From the cell containing the given text, extract its center point as [X, Y] coordinate. 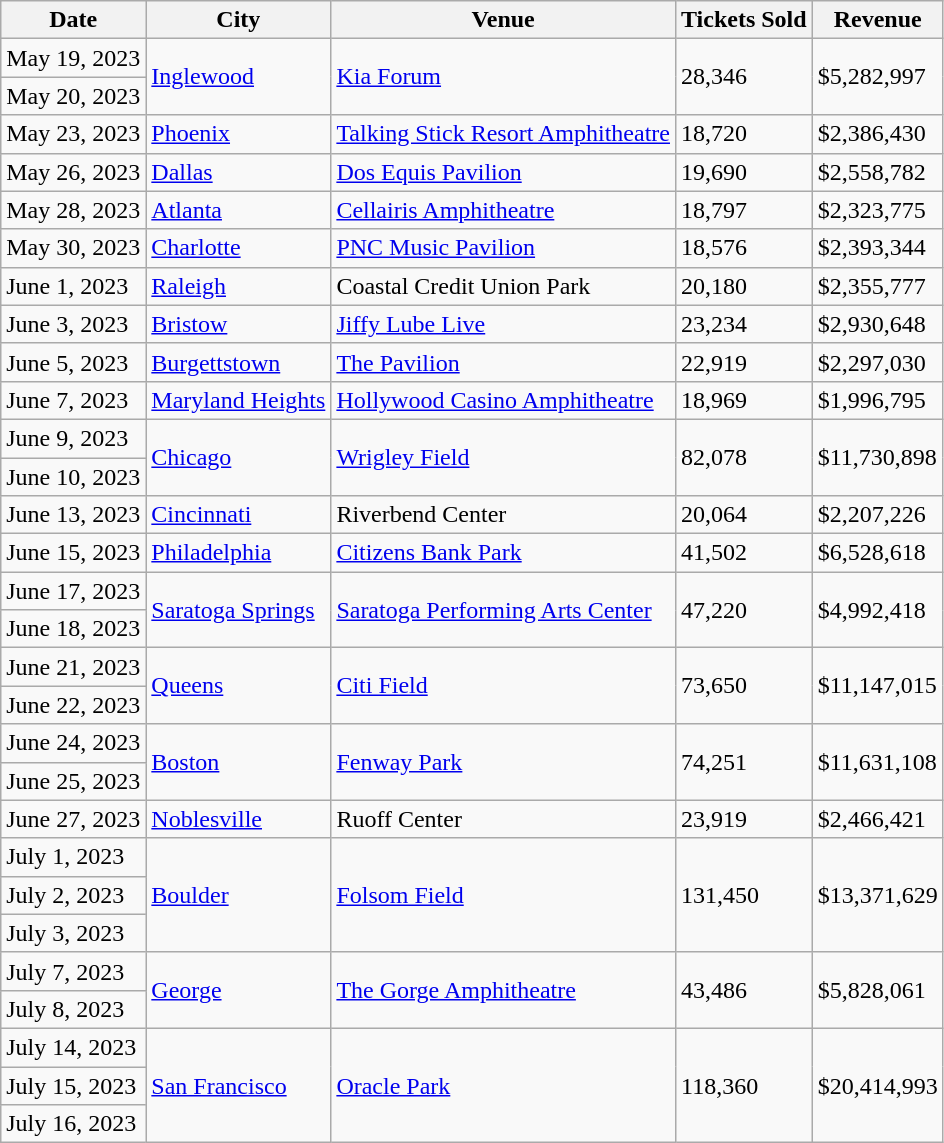
$11,730,898 [878, 457]
$2,355,777 [878, 286]
20,064 [744, 515]
$2,930,648 [878, 324]
23,234 [744, 324]
June 27, 2023 [74, 819]
July 16, 2023 [74, 1124]
$5,282,997 [878, 77]
118,360 [744, 1085]
June 10, 2023 [74, 477]
$20,414,993 [878, 1085]
$2,558,782 [878, 172]
Fenway Park [504, 762]
May 23, 2023 [74, 134]
Venue [504, 20]
City [238, 20]
Ruoff Center [504, 819]
Saratoga Performing Arts Center [504, 610]
June 17, 2023 [74, 591]
$11,631,108 [878, 762]
73,650 [744, 686]
July 14, 2023 [74, 1047]
June 24, 2023 [74, 743]
June 15, 2023 [74, 553]
23,919 [744, 819]
June 7, 2023 [74, 400]
Hollywood Casino Amphitheatre [504, 400]
George [238, 990]
$2,297,030 [878, 362]
June 3, 2023 [74, 324]
June 9, 2023 [74, 438]
May 26, 2023 [74, 172]
$2,466,421 [878, 819]
18,576 [744, 248]
Chicago [238, 457]
43,486 [744, 990]
131,450 [744, 895]
The Gorge Amphitheatre [504, 990]
June 25, 2023 [74, 781]
18,797 [744, 210]
June 18, 2023 [74, 629]
Date [74, 20]
Saratoga Springs [238, 610]
$6,528,618 [878, 553]
28,346 [744, 77]
Boston [238, 762]
Burgettstown [238, 362]
$2,207,226 [878, 515]
19,690 [744, 172]
May 28, 2023 [74, 210]
Philadelphia [238, 553]
Bristow [238, 324]
Oracle Park [504, 1085]
Citi Field [504, 686]
Charlotte [238, 248]
June 1, 2023 [74, 286]
$2,323,775 [878, 210]
May 19, 2023 [74, 58]
Coastal Credit Union Park [504, 286]
May 30, 2023 [74, 248]
June 13, 2023 [74, 515]
May 20, 2023 [74, 96]
June 5, 2023 [74, 362]
74,251 [744, 762]
41,502 [744, 553]
$13,371,629 [878, 895]
PNC Music Pavilion [504, 248]
Phoenix [238, 134]
$2,393,344 [878, 248]
Cellairis Amphitheatre [504, 210]
Jiffy Lube Live [504, 324]
July 1, 2023 [74, 857]
22,919 [744, 362]
Revenue [878, 20]
Tickets Sold [744, 20]
Wrigley Field [504, 457]
June 21, 2023 [74, 667]
$2,386,430 [878, 134]
Raleigh [238, 286]
July 8, 2023 [74, 1009]
Boulder [238, 895]
Kia Forum [504, 77]
18,969 [744, 400]
$5,828,061 [878, 990]
Riverbend Center [504, 515]
Citizens Bank Park [504, 553]
47,220 [744, 610]
July 3, 2023 [74, 933]
July 15, 2023 [74, 1085]
Talking Stick Resort Amphitheatre [504, 134]
Queens [238, 686]
Inglewood [238, 77]
$4,992,418 [878, 610]
July 7, 2023 [74, 971]
The Pavilion [504, 362]
Cincinnati [238, 515]
82,078 [744, 457]
20,180 [744, 286]
Noblesville [238, 819]
18,720 [744, 134]
Folsom Field [504, 895]
July 2, 2023 [74, 895]
Dos Equis Pavilion [504, 172]
$1,996,795 [878, 400]
Maryland Heights [238, 400]
$11,147,015 [878, 686]
San Francisco [238, 1085]
Dallas [238, 172]
June 22, 2023 [74, 705]
Atlanta [238, 210]
